Determine the (x, y) coordinate at the center of the cell enclosing the given text.  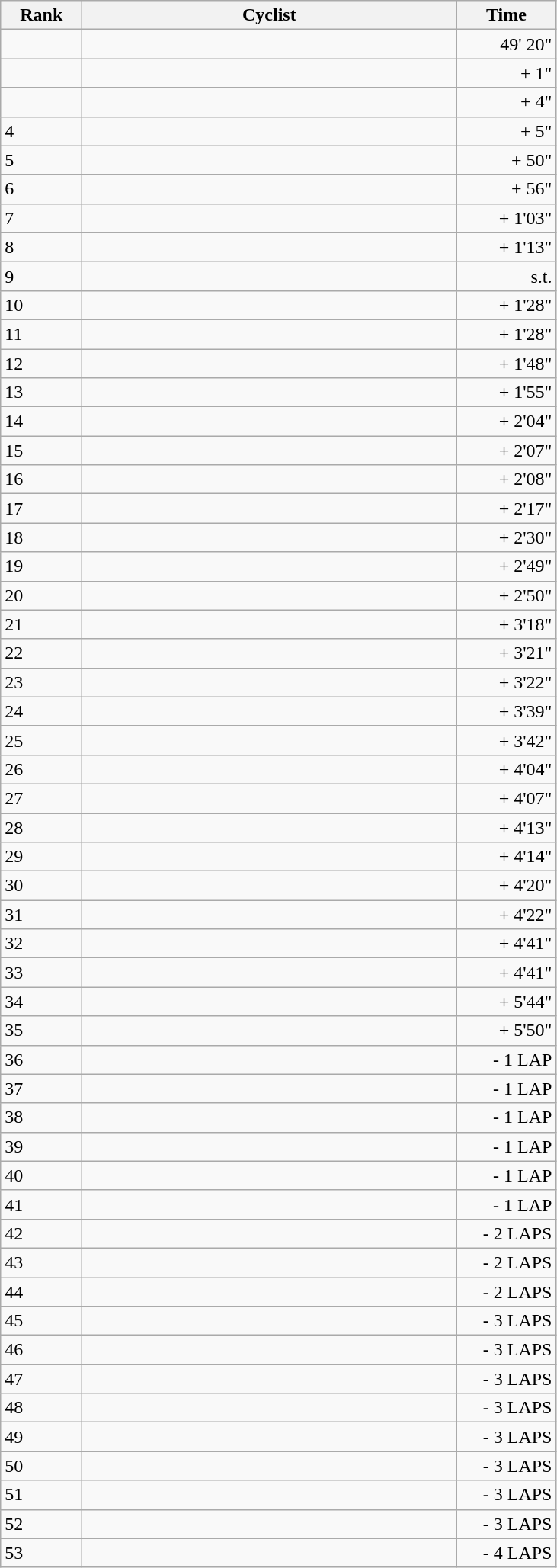
+ 4'14" (506, 857)
49' 20" (506, 44)
Time (506, 15)
+ 2'07" (506, 451)
40 (41, 1175)
+ 5" (506, 131)
+ 3'22" (506, 682)
47 (41, 1379)
8 (41, 247)
+ 1'13" (506, 247)
26 (41, 769)
43 (41, 1262)
+ 4'22" (506, 915)
+ 5'50" (506, 1031)
24 (41, 711)
9 (41, 276)
46 (41, 1350)
21 (41, 624)
17 (41, 508)
52 (41, 1524)
10 (41, 305)
5 (41, 160)
+ 4'20" (506, 886)
+ 2'50" (506, 595)
51 (41, 1495)
20 (41, 595)
25 (41, 740)
44 (41, 1292)
+ 2'04" (506, 422)
+ 4'13" (506, 827)
27 (41, 798)
+ 1'48" (506, 364)
7 (41, 218)
+ 5'44" (506, 1002)
11 (41, 334)
22 (41, 653)
35 (41, 1031)
29 (41, 857)
33 (41, 973)
45 (41, 1321)
Cyclist (270, 15)
+ 4'04" (506, 769)
15 (41, 451)
+ 3'18" (506, 624)
53 (41, 1553)
+ 3'39" (506, 711)
50 (41, 1466)
Rank (41, 15)
48 (41, 1408)
28 (41, 827)
23 (41, 682)
30 (41, 886)
s.t. (506, 276)
+ 2'17" (506, 508)
32 (41, 944)
12 (41, 364)
39 (41, 1146)
6 (41, 189)
13 (41, 393)
+ 1" (506, 73)
37 (41, 1089)
31 (41, 915)
42 (41, 1233)
16 (41, 479)
+ 1'03" (506, 218)
49 (41, 1437)
18 (41, 537)
+ 4'07" (506, 798)
19 (41, 566)
+ 2'30" (506, 537)
- 4 LAPS (506, 1553)
+ 4" (506, 102)
+ 3'21" (506, 653)
+ 50" (506, 160)
+ 2'08" (506, 479)
34 (41, 1002)
38 (41, 1117)
36 (41, 1060)
+ 3'42" (506, 740)
+ 2'49" (506, 566)
+ 56" (506, 189)
+ 1'55" (506, 393)
41 (41, 1204)
14 (41, 422)
4 (41, 131)
